Identify which cell holds the provided text, then report its (X, Y) central coordinate. 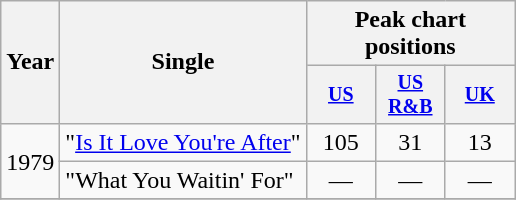
USR&B (410, 94)
UK (480, 94)
"Is It Love You're After" (183, 142)
US (340, 94)
13 (480, 142)
Year (30, 62)
1979 (30, 161)
"What You Waitin' For" (183, 180)
Peak chart positions (410, 34)
Single (183, 62)
31 (410, 142)
105 (340, 142)
